Extract the [X, Y] coordinate from the center of the cell holding the provided text.  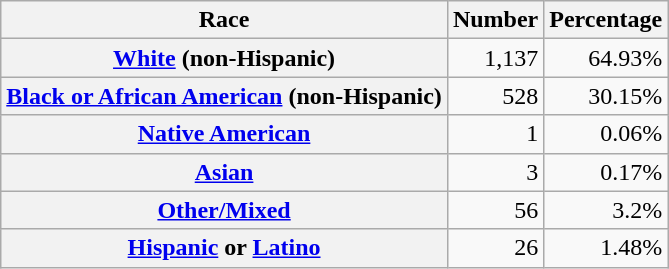
Native American [224, 134]
0.06% [606, 134]
White (non-Hispanic) [224, 58]
1.48% [606, 248]
Other/Mixed [224, 210]
3 [495, 172]
Race [224, 20]
Percentage [606, 20]
26 [495, 248]
0.17% [606, 172]
1,137 [495, 58]
1 [495, 134]
Asian [224, 172]
64.93% [606, 58]
528 [495, 96]
Number [495, 20]
Hispanic or Latino [224, 248]
Black or African American (non-Hispanic) [224, 96]
56 [495, 210]
30.15% [606, 96]
3.2% [606, 210]
